For the text-containing cell, return its midpoint in (X, Y) coordinate format. 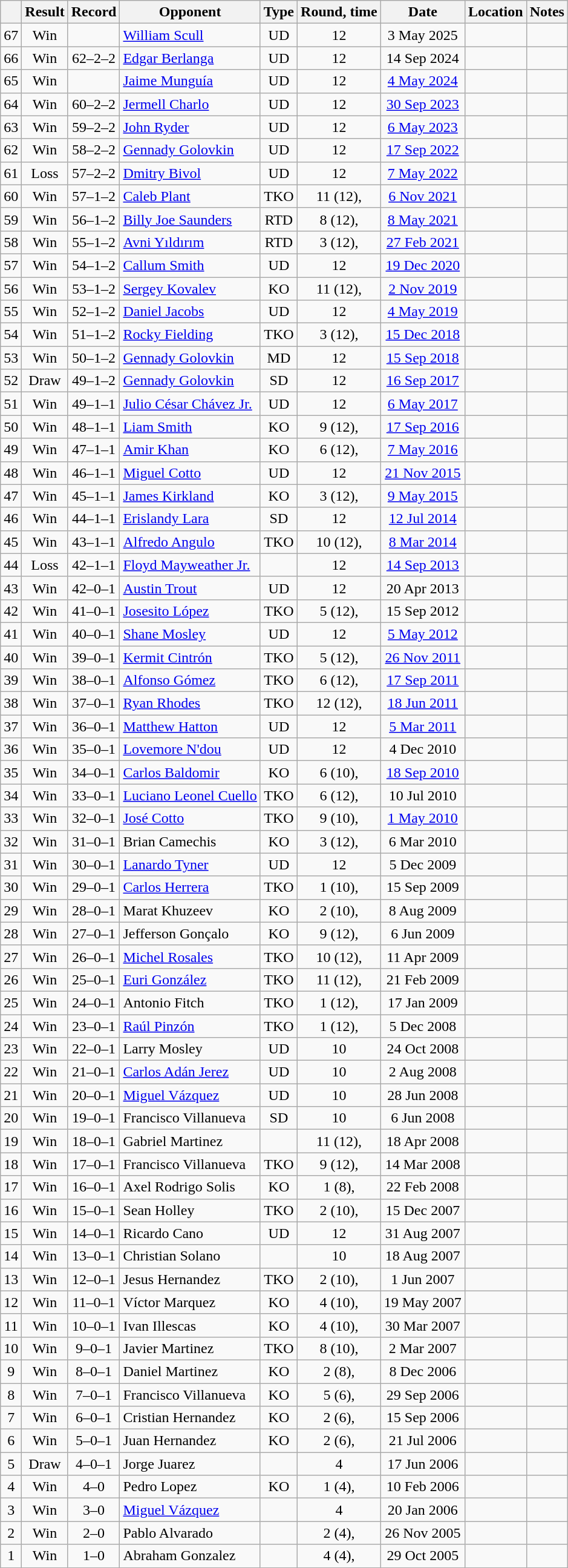
5 May 2012 (422, 634)
18 Jun 2011 (422, 703)
William Scull (190, 35)
26 Nov 2011 (422, 657)
Brian Camechis (190, 842)
30 (11, 888)
6 (11, 1441)
Jorge Juarez (190, 1464)
Date (422, 12)
3 (11, 1510)
62 (11, 150)
28–0–1 (94, 911)
Julio César Chávez Jr. (190, 404)
15 (11, 1233)
5 Mar 2011 (422, 726)
34 (11, 796)
Billy Joe Saunders (190, 219)
12 (12), (339, 703)
Jefferson Gonçalo (190, 934)
31–0–1 (94, 842)
Jaime Munguía (190, 81)
Javier Martinez (190, 1348)
6 (10), (339, 772)
Lovemore N'dou (190, 749)
4 (4), (339, 1556)
55 (11, 312)
8 (10), (339, 1348)
19–0–1 (94, 1118)
42–0–1 (94, 588)
6 Jun 2008 (422, 1118)
49 (11, 450)
Carlos Herrera (190, 888)
Abraham Gonzalez (190, 1556)
17 Sep 2011 (422, 680)
2 Nov 2019 (422, 289)
24 Oct 2008 (422, 1049)
43 (11, 588)
29–0–1 (94, 888)
13–0–1 (94, 1256)
James Kirkland (190, 496)
4–0 (94, 1487)
17 Jun 2006 (422, 1464)
15–0–1 (94, 1210)
42 (11, 611)
35 (11, 772)
36 (11, 749)
30 Mar 2007 (422, 1325)
38 (11, 703)
Erislandy Lara (190, 519)
2 Aug 2008 (422, 1072)
20 Apr 2013 (422, 588)
Sergey Kovalev (190, 289)
8 Dec 2006 (422, 1371)
53–1–2 (94, 289)
64 (11, 104)
41 (11, 634)
47–1–1 (94, 450)
8 Aug 2009 (422, 911)
1 May 2010 (422, 819)
48–1–1 (94, 427)
Carlos Baldomir (190, 772)
Location (495, 12)
28 (11, 934)
Juan Hernandez (190, 1441)
67 (11, 35)
55–1–2 (94, 242)
Gabriel Martinez (190, 1141)
58–2–2 (94, 150)
22 Feb 2008 (422, 1187)
46–1–1 (94, 473)
19 Dec 2020 (422, 265)
49–1–2 (94, 381)
Jesus Hernandez (190, 1279)
Rocky Fielding (190, 335)
16–0–1 (94, 1187)
52 (11, 381)
18 Sep 2010 (422, 772)
Edgar Berlanga (190, 58)
2 Mar 2007 (422, 1348)
14 (11, 1256)
11 Apr 2009 (422, 957)
José Cotto (190, 819)
21 Feb 2009 (422, 980)
21 Jul 2006 (422, 1441)
26–0–1 (94, 957)
Víctor Marquez (190, 1302)
57–2–2 (94, 173)
27 Feb 2021 (422, 242)
28 Jun 2008 (422, 1095)
Josesito López (190, 611)
25 (11, 1003)
37–0–1 (94, 703)
44–1–1 (94, 519)
Shane Mosley (190, 634)
29 Sep 2006 (422, 1394)
Kermit Cintrón (190, 657)
7 (11, 1418)
29 Oct 2005 (422, 1556)
2 (8), (339, 1371)
57–1–2 (94, 196)
10–0–1 (94, 1325)
50 (11, 427)
Marat Khuzeev (190, 911)
26 (11, 980)
15 Dec 2007 (422, 1210)
Result (45, 12)
37 (11, 726)
8 (12), (339, 219)
Daniel Martinez (190, 1371)
Alfonso Gómez (190, 680)
12 Jul 2014 (422, 519)
40–0–1 (94, 634)
14 Sep 2013 (422, 565)
4 Dec 2010 (422, 749)
Caleb Plant (190, 196)
Carlos Adán Jerez (190, 1072)
27 (11, 957)
14–0–1 (94, 1233)
6 May 2017 (422, 404)
13 (11, 1279)
14 Sep 2024 (422, 58)
59 (11, 219)
Sean Holley (190, 1210)
15 Dec 2018 (422, 335)
4–0–1 (94, 1464)
4 May 2024 (422, 81)
9–0–1 (94, 1348)
Euri González (190, 980)
Round, time (339, 12)
24–0–1 (94, 1003)
8 May 2021 (422, 219)
12–0–1 (94, 1279)
4 May 2019 (422, 312)
32 (11, 842)
65 (11, 81)
Callum Smith (190, 265)
31 (11, 865)
39 (11, 680)
20 Jan 2006 (422, 1510)
21 Nov 2015 (422, 473)
1 (8), (339, 1187)
45 (11, 542)
Pablo Alvarado (190, 1533)
Cristian Hernandez (190, 1418)
50–1–2 (94, 358)
41–0–1 (94, 611)
51 (11, 404)
Matthew Hatton (190, 726)
39–0–1 (94, 657)
26 Nov 2005 (422, 1533)
John Ryder (190, 127)
35–0–1 (94, 749)
Miguel Cotto (190, 473)
Michel Rosales (190, 957)
43–1–1 (94, 542)
9 May 2015 (422, 496)
36–0–1 (94, 726)
15 Sep 2018 (422, 358)
53 (11, 358)
59–2–2 (94, 127)
8–0–1 (94, 1371)
Pedro Lopez (190, 1487)
7 May 2022 (422, 173)
31 Aug 2007 (422, 1233)
60 (11, 196)
Avni Yıldırım (190, 242)
1 (4), (339, 1487)
29 (11, 911)
Raúl Pinzón (190, 1026)
Larry Mosley (190, 1049)
30 Sep 2023 (422, 104)
18 Aug 2007 (422, 1256)
30–0–1 (94, 865)
17 (11, 1187)
23–0–1 (94, 1026)
21–0–1 (94, 1072)
15 Sep 2009 (422, 888)
61 (11, 173)
5 (6), (339, 1394)
17–0–1 (94, 1164)
11–0–1 (94, 1302)
Austin Trout (190, 588)
MD (278, 358)
20 (11, 1118)
Axel Rodrigo Solis (190, 1187)
17 Sep 2022 (422, 150)
27–0–1 (94, 934)
8 Mar 2014 (422, 542)
60–2–2 (94, 104)
Amir Khan (190, 450)
33–0–1 (94, 796)
62–2–2 (94, 58)
3–0 (94, 1510)
25–0–1 (94, 980)
Ivan Illescas (190, 1325)
18–0–1 (94, 1141)
5 Dec 2008 (422, 1026)
44 (11, 565)
Opponent (190, 12)
Christian Solano (190, 1256)
6 May 2023 (422, 127)
48 (11, 473)
52–1–2 (94, 312)
Alfredo Angulo (190, 542)
17 Jan 2009 (422, 1003)
18 (11, 1164)
6 Nov 2021 (422, 196)
8 (11, 1394)
6 Jun 2009 (422, 934)
Antonio Fitch (190, 1003)
15 Sep 2012 (422, 611)
20–0–1 (94, 1095)
63 (11, 127)
10 Feb 2006 (422, 1487)
5 Dec 2009 (422, 865)
24 (11, 1026)
19 May 2007 (422, 1302)
54–1–2 (94, 265)
33 (11, 819)
14 Mar 2008 (422, 1164)
58 (11, 242)
Type (278, 12)
Record (94, 12)
46 (11, 519)
Notes (547, 12)
Floyd Mayweather Jr. (190, 565)
7–0–1 (94, 1394)
2 (4), (339, 1533)
34–0–1 (94, 772)
Daniel Jacobs (190, 312)
49–1–1 (94, 404)
16 (11, 1210)
Ricardo Cano (190, 1233)
Liam Smith (190, 427)
54 (11, 335)
6 Mar 2010 (422, 842)
1–0 (94, 1556)
19 (11, 1141)
47 (11, 496)
38–0–1 (94, 680)
7 May 2016 (422, 450)
9 (11, 1371)
11 (11, 1325)
45–1–1 (94, 496)
Jermell Charlo (190, 104)
6–0–1 (94, 1418)
1 (10), (339, 888)
1 Jun 2007 (422, 1279)
32–0–1 (94, 819)
57 (11, 265)
9 (10), (339, 819)
56–1–2 (94, 219)
5 (11, 1464)
15 Sep 2006 (422, 1418)
23 (11, 1049)
10 Jul 2010 (422, 796)
51–1–2 (94, 335)
22–0–1 (94, 1049)
2 (11, 1533)
66 (11, 58)
18 Apr 2008 (422, 1141)
Ryan Rhodes (190, 703)
1 (11, 1556)
17 Sep 2016 (422, 427)
22 (11, 1072)
Lanardo Tyner (190, 865)
2–0 (94, 1533)
21 (11, 1095)
Dmitry Bivol (190, 173)
40 (11, 657)
56 (11, 289)
3 May 2025 (422, 35)
16 Sep 2017 (422, 381)
42–1–1 (94, 565)
5–0–1 (94, 1441)
Luciano Leonel Cuello (190, 796)
